Capture the cell that displays the provided text and extract its [x, y] central coordinate. 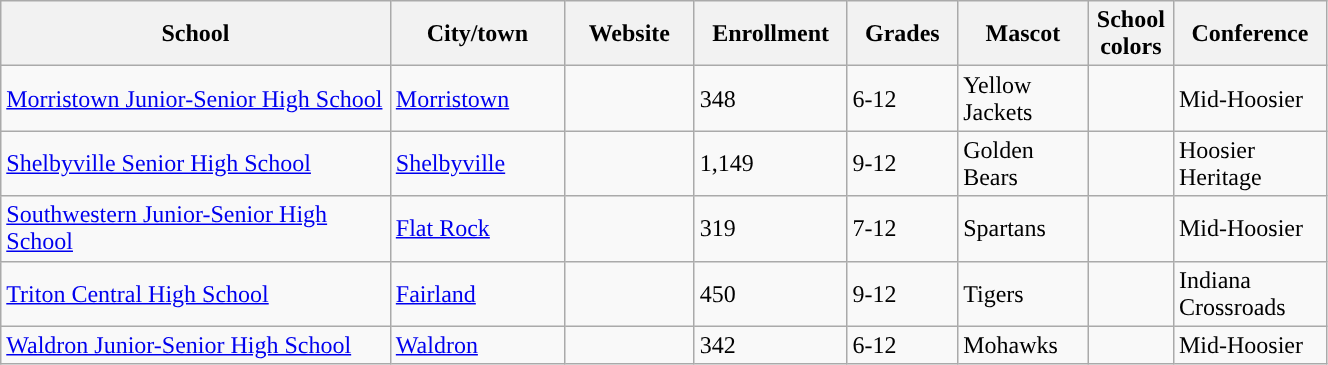
Hoosier Heritage [1250, 164]
Waldron Junior-Senior High School [196, 345]
Waldron [477, 345]
Conference [1250, 34]
348 [770, 98]
7-12 [902, 228]
Grades [902, 34]
Tigers [1024, 294]
Fairland [477, 294]
School [196, 34]
Morristown [477, 98]
School colors [1130, 34]
Golden Bears [1024, 164]
Indiana Crossroads [1250, 294]
450 [770, 294]
Southwestern Junior-Senior High School [196, 228]
Shelbyville Senior High School [196, 164]
Flat Rock [477, 228]
Spartans [1024, 228]
Enrollment [770, 34]
Morristown Junior-Senior High School [196, 98]
Website [629, 34]
1,149 [770, 164]
Shelbyville [477, 164]
Triton Central High School [196, 294]
Mohawks [1024, 345]
342 [770, 345]
Mascot [1024, 34]
319 [770, 228]
Yellow Jackets [1024, 98]
City/town [477, 34]
